Determine the (X, Y) coordinate at the center of the cell enclosing the given text.  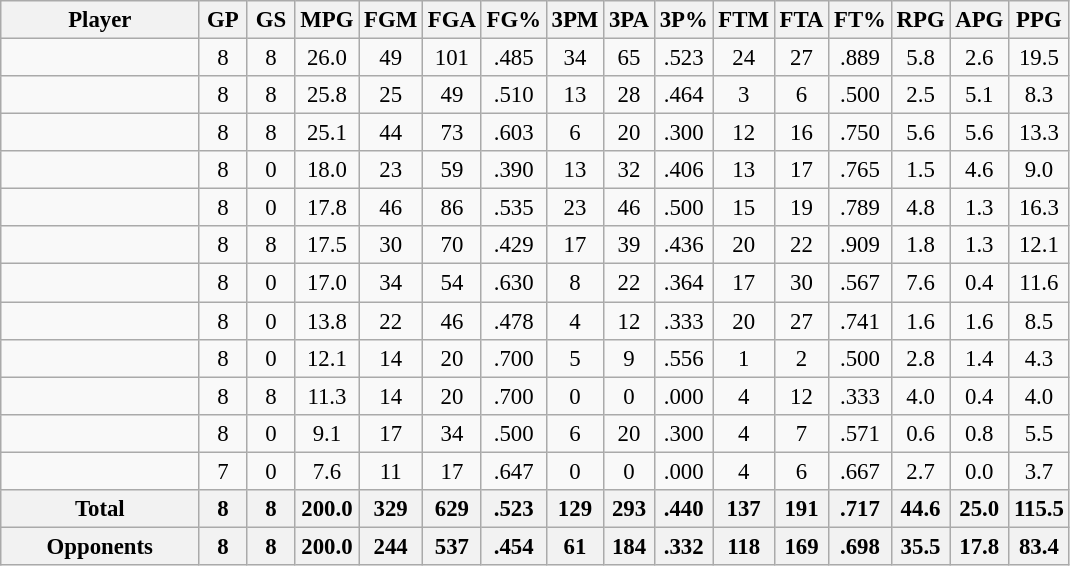
FGM (391, 20)
.485 (514, 58)
9.1 (327, 433)
.332 (684, 546)
9.0 (1040, 170)
.647 (514, 471)
25.0 (980, 509)
.750 (860, 133)
4.8 (920, 208)
3PM (574, 20)
.535 (514, 208)
5.5 (1040, 433)
4.6 (980, 170)
MPG (327, 20)
13.3 (1040, 133)
537 (452, 546)
115.5 (1040, 509)
3.7 (1040, 471)
5.1 (980, 95)
.556 (684, 358)
16 (801, 133)
73 (452, 133)
.440 (684, 509)
0.6 (920, 433)
35.5 (920, 546)
86 (452, 208)
0.0 (980, 471)
13.8 (327, 321)
.571 (860, 433)
169 (801, 546)
26.0 (327, 58)
FTM (744, 20)
.429 (514, 245)
629 (452, 509)
GP (223, 20)
FT% (860, 20)
137 (744, 509)
.464 (684, 95)
9 (630, 358)
.478 (514, 321)
8.5 (1040, 321)
293 (630, 509)
0.8 (980, 433)
11.3 (327, 396)
2 (801, 358)
19.5 (1040, 58)
25.1 (327, 133)
19 (801, 208)
.789 (860, 208)
1.8 (920, 245)
11.6 (1040, 283)
.364 (684, 283)
5.8 (920, 58)
.390 (514, 170)
FGA (452, 20)
15 (744, 208)
1.4 (980, 358)
25 (391, 95)
28 (630, 95)
Player (100, 20)
1 (744, 358)
16.3 (1040, 208)
83.4 (1040, 546)
2.5 (920, 95)
4.3 (1040, 358)
GS (271, 20)
61 (574, 546)
3PA (630, 20)
1.5 (920, 170)
5 (574, 358)
2.7 (920, 471)
44 (391, 133)
65 (630, 58)
.741 (860, 321)
8.3 (1040, 95)
PPG (1040, 20)
.436 (684, 245)
191 (801, 509)
3 (744, 95)
.603 (514, 133)
39 (630, 245)
17.0 (327, 283)
.510 (514, 95)
3P% (684, 20)
.406 (684, 170)
RPG (920, 20)
118 (744, 546)
.698 (860, 546)
70 (452, 245)
.567 (860, 283)
.454 (514, 546)
44.6 (920, 509)
.909 (860, 245)
18.0 (327, 170)
2.8 (920, 358)
32 (630, 170)
129 (574, 509)
184 (630, 546)
.667 (860, 471)
2.6 (980, 58)
101 (452, 58)
244 (391, 546)
59 (452, 170)
Opponents (100, 546)
.630 (514, 283)
17.5 (327, 245)
329 (391, 509)
APG (980, 20)
.717 (860, 509)
FTA (801, 20)
11 (391, 471)
54 (452, 283)
25.8 (327, 95)
FG% (514, 20)
.765 (860, 170)
24 (744, 58)
Total (100, 509)
.889 (860, 58)
